Find where the given text appears and provide that cell's center as [x, y] coordinate. 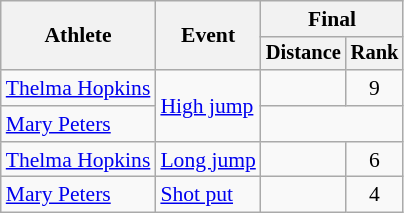
6 [375, 160]
Distance [304, 54]
Athlete [78, 36]
9 [375, 88]
Final [332, 19]
High jump [208, 106]
Event [208, 36]
Rank [375, 54]
4 [375, 195]
Long jump [208, 160]
Shot put [208, 195]
